Determine the (x, y) coordinate at the center of the cell enclosing the given text.  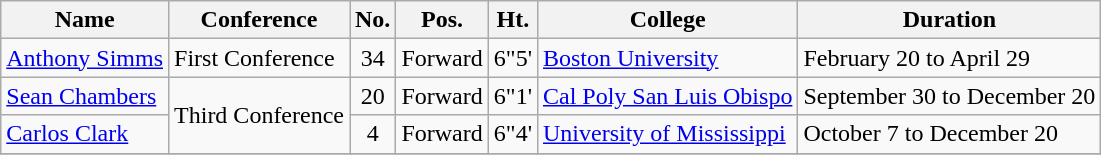
6"4' (512, 134)
34 (373, 58)
No. (373, 20)
Conference (260, 20)
University of Mississippi (667, 134)
Carlos Clark (85, 134)
4 (373, 134)
Third Conference (260, 115)
20 (373, 96)
September 30 to December 20 (950, 96)
Pos. (442, 20)
College (667, 20)
Cal Poly San Luis Obispo (667, 96)
6"1' (512, 96)
February 20 to April 29 (950, 58)
Duration (950, 20)
Name (85, 20)
First Conference (260, 58)
Ht. (512, 20)
6"5' (512, 58)
Sean Chambers (85, 96)
October 7 to December 20 (950, 134)
Boston University (667, 58)
Anthony Simms (85, 58)
